From the cell containing the given text, extract its center point as [x, y] coordinate. 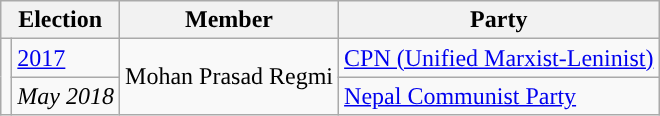
May 2018 [66, 96]
Nepal Communist Party [499, 96]
Member [230, 20]
Mohan Prasad Regmi [230, 77]
CPN (Unified Marxist-Leninist) [499, 58]
2017 [66, 58]
Party [499, 20]
Election [60, 20]
